Determine the [x, y] coordinate at the center of the cell enclosing the given text.  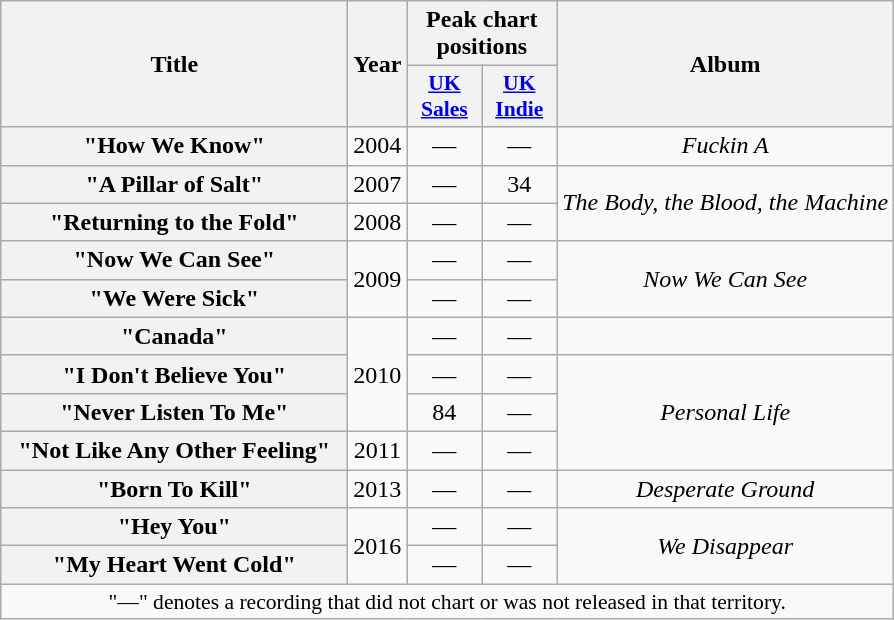
"Never Listen To Me" [174, 412]
Fuckin A [726, 146]
Peak chart positions [482, 34]
2004 [378, 146]
2016 [378, 546]
UKSales [444, 96]
2009 [378, 279]
"A Pillar of Salt" [174, 184]
"How We Know" [174, 146]
"Now We Can See" [174, 260]
2013 [378, 489]
2011 [378, 450]
"Hey You" [174, 527]
"My Heart Went Cold" [174, 565]
Personal Life [726, 412]
Now We Can See [726, 279]
2007 [378, 184]
We Disappear [726, 546]
"Born To Kill" [174, 489]
"Returning to the Fold" [174, 222]
Title [174, 64]
34 [520, 184]
84 [444, 412]
2008 [378, 222]
"I Don't Believe You" [174, 374]
"We Were Sick" [174, 298]
Desperate Ground [726, 489]
"Canada" [174, 336]
"—" denotes a recording that did not chart or was not released in that territory. [448, 602]
Album [726, 64]
UKIndie [520, 96]
"Not Like Any Other Feeling" [174, 450]
Year [378, 64]
2010 [378, 374]
The Body, the Blood, the Machine [726, 203]
